For the text-containing cell, return its midpoint in [X, Y] coordinate format. 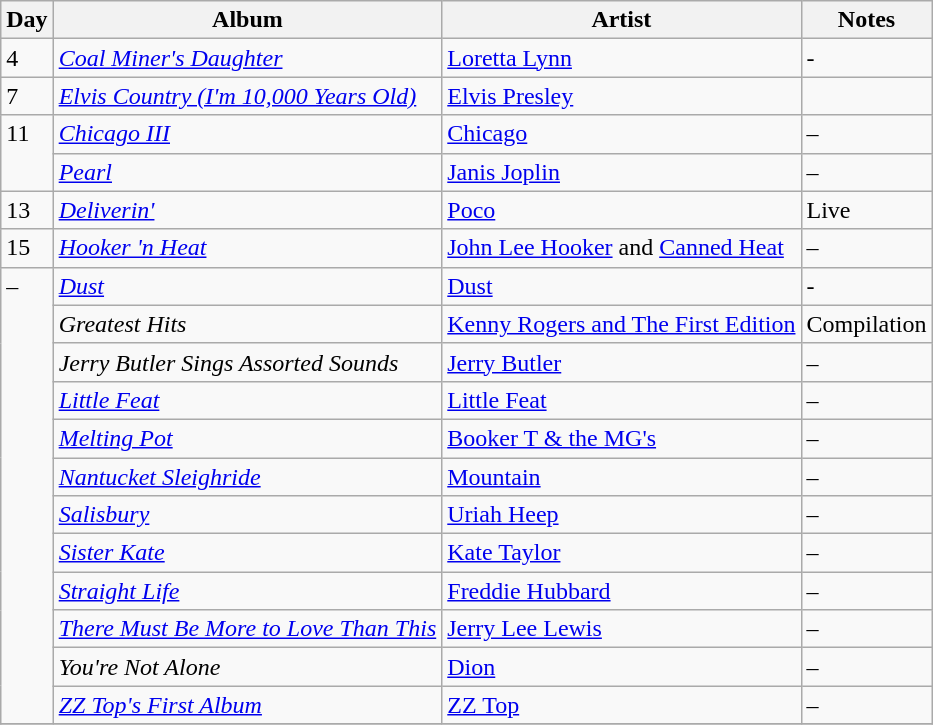
Dion [622, 667]
Artist [622, 20]
John Lee Hooker and Canned Heat [622, 248]
Jerry Butler [622, 362]
Loretta Lynn [622, 58]
Coal Miner's Daughter [248, 58]
Notes [866, 20]
11 [27, 153]
Janis Joplin [622, 172]
Kenny Rogers and The First Edition [622, 324]
You're Not Alone [248, 667]
Jerry Lee Lewis [622, 629]
Mountain [622, 477]
Compilation [866, 324]
ZZ Top [622, 705]
Elvis Country (I'm 10,000 Years Old) [248, 96]
7 [27, 96]
Salisbury [248, 515]
Hooker 'n Heat [248, 248]
15 [27, 248]
13 [27, 210]
Straight Life [248, 591]
There Must Be More to Love Than This [248, 629]
Day [27, 20]
Freddie Hubbard [622, 591]
Live [866, 210]
Melting Pot [248, 438]
Deliverin' [248, 210]
Pearl [248, 172]
Greatest Hits [248, 324]
ZZ Top's First Album [248, 705]
Kate Taylor [622, 553]
Elvis Presley [622, 96]
Poco [622, 210]
Uriah Heep [622, 515]
Sister Kate [248, 553]
Chicago [622, 134]
Nantucket Sleighride [248, 477]
Jerry Butler Sings Assorted Sounds [248, 362]
Booker T & the MG's [622, 438]
Album [248, 20]
4 [27, 58]
Chicago III [248, 134]
